Return (X, Y) of the center of cell containing provided text 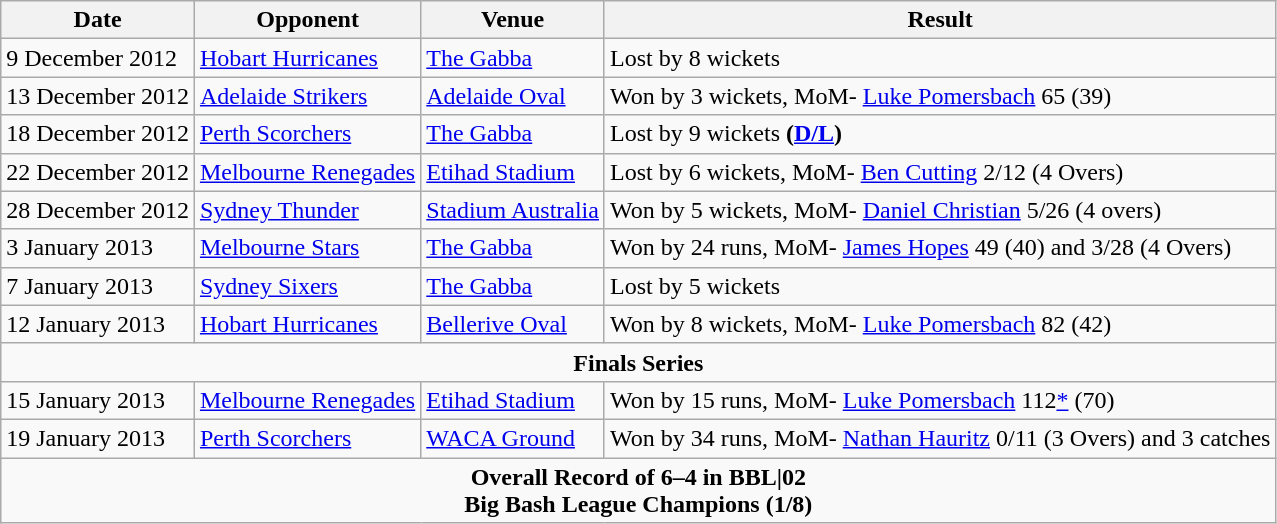
Lost by 5 wickets (940, 286)
Lost by 8 wickets (940, 58)
13 December 2012 (98, 96)
Lost by 6 wickets, MoM- Ben Cutting 2/12 (4 Overs) (940, 172)
Won by 15 runs, MoM- Luke Pomersbach 112* (70) (940, 400)
22 December 2012 (98, 172)
Sydney Thunder (307, 210)
Won by 3 wickets, MoM- Luke Pomersbach 65 (39) (940, 96)
WACA Ground (513, 438)
Sydney Sixers (307, 286)
18 December 2012 (98, 134)
Result (940, 20)
Finals Series (638, 362)
3 January 2013 (98, 248)
28 December 2012 (98, 210)
15 January 2013 (98, 400)
Won by 8 wickets, MoM- Luke Pomersbach 82 (42) (940, 324)
Won by 34 runs, MoM- Nathan Hauritz 0/11 (3 Overs) and 3 catches (940, 438)
Melbourne Stars (307, 248)
7 January 2013 (98, 286)
Bellerive Oval (513, 324)
Date (98, 20)
Venue (513, 20)
Overall Record of 6–4 in BBL|02Big Bash League Champions (1/8) (638, 490)
Adelaide Oval (513, 96)
Stadium Australia (513, 210)
Lost by 9 wickets (D/L) (940, 134)
9 December 2012 (98, 58)
Won by 5 wickets, MoM- Daniel Christian 5/26 (4 overs) (940, 210)
12 January 2013 (98, 324)
Adelaide Strikers (307, 96)
Won by 24 runs, MoM- James Hopes 49 (40) and 3/28 (4 Overs) (940, 248)
Opponent (307, 20)
19 January 2013 (98, 438)
